Search for the cell housing the specified text and yield its [x, y] center coordinate. 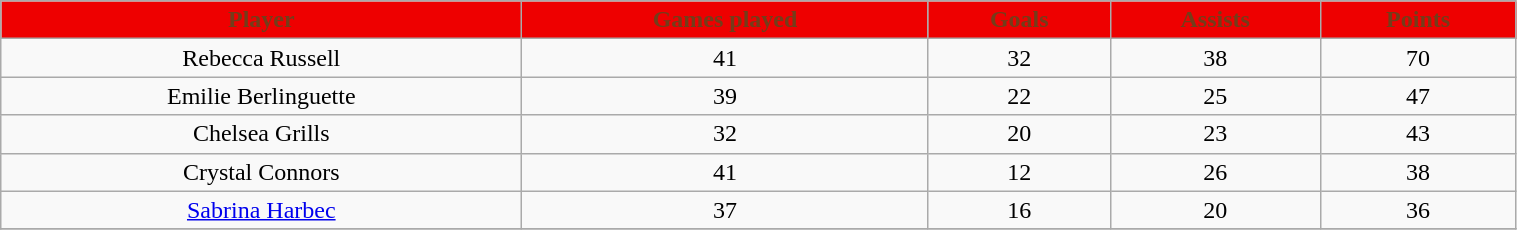
23 [1215, 134]
Emilie Berlinguette [262, 96]
47 [1418, 96]
70 [1418, 58]
Chelsea Grills [262, 134]
36 [1418, 210]
Assists [1215, 20]
Games played [725, 20]
22 [1019, 96]
26 [1215, 172]
25 [1215, 96]
Rebecca Russell [262, 58]
39 [725, 96]
16 [1019, 210]
Player [262, 20]
Points [1418, 20]
Crystal Connors [262, 172]
Goals [1019, 20]
Sabrina Harbec [262, 210]
43 [1418, 134]
12 [1019, 172]
37 [725, 210]
